Find where the given text appears and provide that cell's center as (X, Y) coordinate. 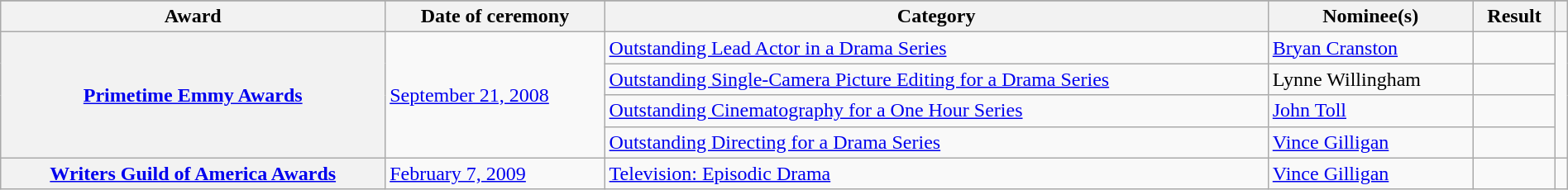
Lynne Willingham (1370, 79)
Outstanding Directing for a Drama Series (936, 142)
Television: Episodic Drama (936, 173)
Bryan Cranston (1370, 48)
Result (1514, 17)
Award (194, 17)
February 7, 2009 (495, 173)
Outstanding Single-Camera Picture Editing for a Drama Series (936, 79)
Writers Guild of America Awards (194, 173)
Nominee(s) (1370, 17)
Outstanding Cinematography for a One Hour Series (936, 111)
John Toll (1370, 111)
Primetime Emmy Awards (194, 95)
Date of ceremony (495, 17)
September 21, 2008 (495, 95)
Outstanding Lead Actor in a Drama Series (936, 48)
Category (936, 17)
